Return the (X, Y) coordinate for the center point of the cell that contains the specified text.  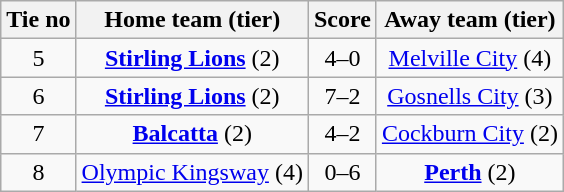
Home team (tier) (192, 20)
Away team (tier) (470, 20)
Cockburn City (2) (470, 134)
Gosnells City (3) (470, 96)
0–6 (342, 172)
8 (38, 172)
4–0 (342, 58)
7–2 (342, 96)
4–2 (342, 134)
5 (38, 58)
Olympic Kingsway (4) (192, 172)
Balcatta (2) (192, 134)
Melville City (4) (470, 58)
6 (38, 96)
Tie no (38, 20)
Score (342, 20)
Perth (2) (470, 172)
7 (38, 134)
